Return the [x, y] coordinate for the center point of the cell that contains the specified text.  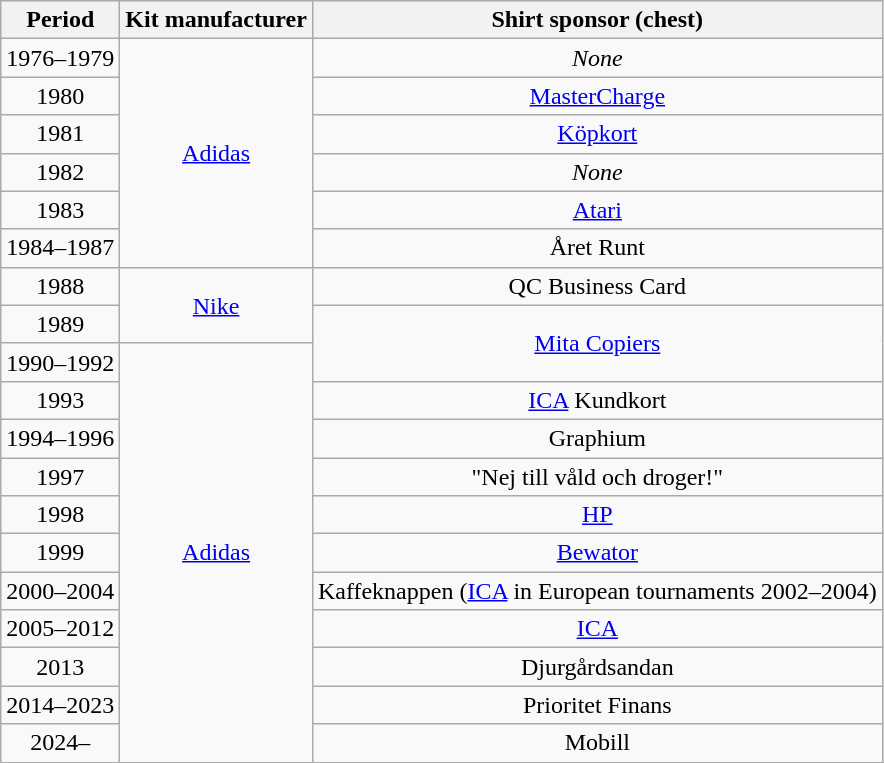
Period [60, 20]
1984–1987 [60, 248]
Prioritet Finans [597, 705]
1989 [60, 324]
Kit manufacturer [216, 20]
2005–2012 [60, 629]
Nike [216, 305]
1990–1992 [60, 362]
1983 [60, 210]
Graphium [597, 438]
Bewator [597, 553]
Kaffeknappen (ICA in European tournaments 2002–2004) [597, 591]
Mita Copiers [597, 343]
2024– [60, 743]
1999 [60, 553]
1998 [60, 515]
1982 [60, 172]
2014–2023 [60, 705]
1988 [60, 286]
1976–1979 [60, 58]
ICA [597, 629]
1980 [60, 96]
Året Runt [597, 248]
ICA Kundkort [597, 400]
Mobill [597, 743]
QC Business Card [597, 286]
Atari [597, 210]
Shirt sponsor (chest) [597, 20]
Köpkort [597, 134]
1981 [60, 134]
"Nej till våld och droger!" [597, 477]
HP [597, 515]
1994–1996 [60, 438]
2013 [60, 667]
1997 [60, 477]
2000–2004 [60, 591]
Djurgårdsandan [597, 667]
1993 [60, 400]
MasterCharge [597, 96]
